For the text-containing cell, return its midpoint in [X, Y] coordinate format. 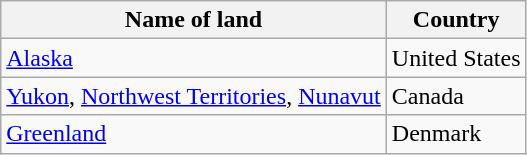
Greenland [194, 134]
Alaska [194, 58]
Canada [456, 96]
Country [456, 20]
United States [456, 58]
Denmark [456, 134]
Name of land [194, 20]
Yukon, Northwest Territories, Nunavut [194, 96]
